Return [x, y] of the center of cell containing provided text 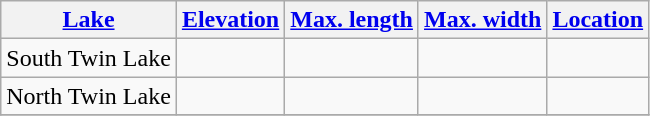
Elevation [230, 20]
Max. length [352, 20]
Max. width [482, 20]
Lake [89, 20]
Location [598, 20]
South Twin Lake [89, 58]
North Twin Lake [89, 96]
